Detect which cell encompasses the target text, then output its [x, y] center coordinate. 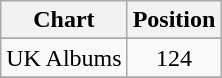
UK Albums [64, 58]
Chart [64, 20]
Position [174, 20]
124 [174, 58]
